Extract the (X, Y) coordinate from the center of the cell holding the provided text.  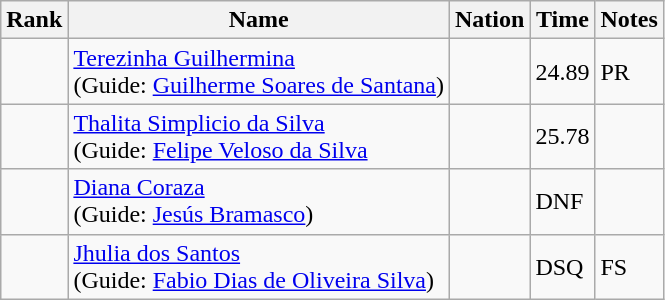
Rank (34, 20)
Nation (489, 20)
25.78 (562, 136)
Diana Coraza(Guide: Jesús Bramasco) (259, 202)
24.89 (562, 72)
DNF (562, 202)
DSQ (562, 266)
Thalita Simplicio da Silva(Guide: Felipe Veloso da Silva (259, 136)
Jhulia dos Santos(Guide: Fabio Dias de Oliveira Silva) (259, 266)
FS (629, 266)
PR (629, 72)
Terezinha Guilhermina(Guide: Guilherme Soares de Santana) (259, 72)
Notes (629, 20)
Name (259, 20)
Time (562, 20)
